Output the (X, Y) coordinate of the center of the cell containing the given text.  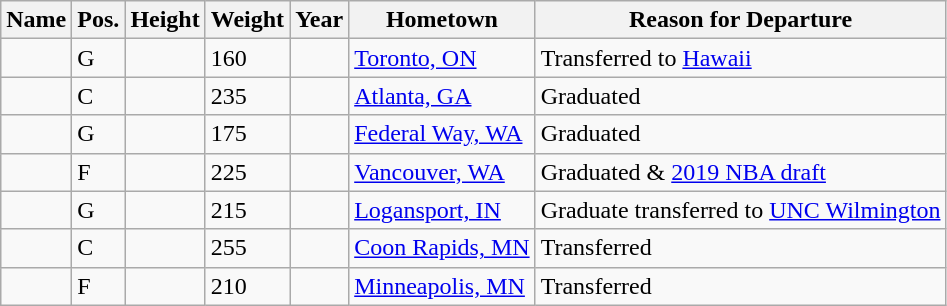
Graduate transferred to UNC Wilmington (740, 210)
215 (247, 210)
Vancouver, WA (442, 172)
160 (247, 58)
Transferred to Hawaii (740, 58)
Year (320, 20)
235 (247, 96)
Pos. (98, 20)
Graduated & 2019 NBA draft (740, 172)
Minneapolis, MN (442, 286)
Height (165, 20)
Toronto, ON (442, 58)
Atlanta, GA (442, 96)
Hometown (442, 20)
Reason for Departure (740, 20)
175 (247, 134)
Weight (247, 20)
Coon Rapids, MN (442, 248)
210 (247, 286)
Federal Way, WA (442, 134)
225 (247, 172)
255 (247, 248)
Logansport, IN (442, 210)
Name (36, 20)
